Extract the (x, y) coordinate from the center of the cell holding the provided text.  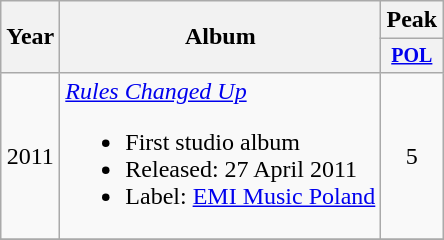
Album (220, 37)
Peak (412, 20)
Rules Changed UpFirst studio albumReleased: 27 April 2011Label: EMI Music Poland (220, 156)
POL (412, 56)
Year (30, 37)
5 (412, 156)
2011 (30, 156)
